Determine the (x, y) coordinate at the center of the cell enclosing the given text.  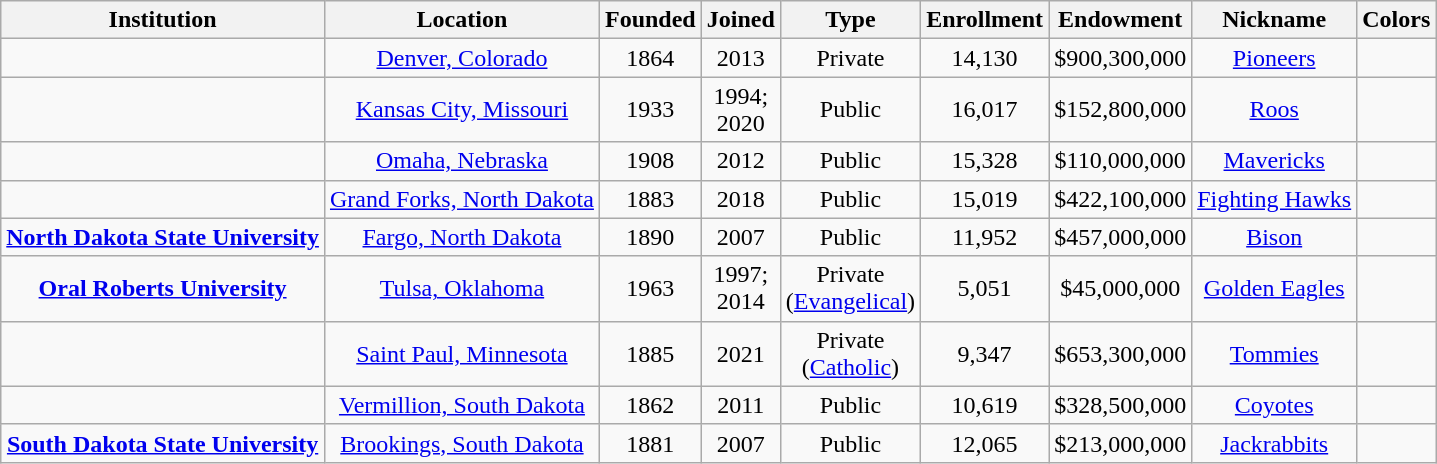
$152,800,000 (1120, 110)
Grand Forks, North Dakota (462, 199)
Oral Roberts University (163, 288)
Vermillion, South Dakota (462, 405)
Fighting Hawks (1274, 199)
Jackrabbits (1274, 443)
Pioneers (1274, 58)
$213,000,000 (1120, 443)
Enrollment (985, 20)
Location (462, 20)
Founded (650, 20)
Roos (1274, 110)
1963 (650, 288)
Kansas City, Missouri (462, 110)
Denver, Colorado (462, 58)
$45,000,000 (1120, 288)
$328,500,000 (1120, 405)
$110,000,000 (1120, 161)
$422,100,000 (1120, 199)
12,065 (985, 443)
1885 (650, 354)
Golden Eagles (1274, 288)
1890 (650, 237)
1933 (650, 110)
Joined (740, 20)
1997;2014 (740, 288)
Private(Evangelical) (850, 288)
Endowment (1120, 20)
1864 (650, 58)
2018 (740, 199)
2021 (740, 354)
16,017 (985, 110)
15,328 (985, 161)
Tulsa, Oklahoma (462, 288)
$653,300,000 (1120, 354)
5,051 (985, 288)
2013 (740, 58)
2012 (740, 161)
Bison (1274, 237)
Nickname (1274, 20)
1862 (650, 405)
2011 (740, 405)
South Dakota State University (163, 443)
1883 (650, 199)
11,952 (985, 237)
1994;2020 (740, 110)
North Dakota State University (163, 237)
$900,300,000 (1120, 58)
Tommies (1274, 354)
$457,000,000 (1120, 237)
Private (850, 58)
Fargo, North Dakota (462, 237)
Institution (163, 20)
9,347 (985, 354)
Colors (1396, 20)
14,130 (985, 58)
Type (850, 20)
Brookings, South Dakota (462, 443)
Saint Paul, Minnesota (462, 354)
Omaha, Nebraska (462, 161)
10,619 (985, 405)
1881 (650, 443)
1908 (650, 161)
15,019 (985, 199)
Private(Catholic) (850, 354)
Mavericks (1274, 161)
Coyotes (1274, 405)
